Find where the given text appears and provide that cell's center as (X, Y) coordinate. 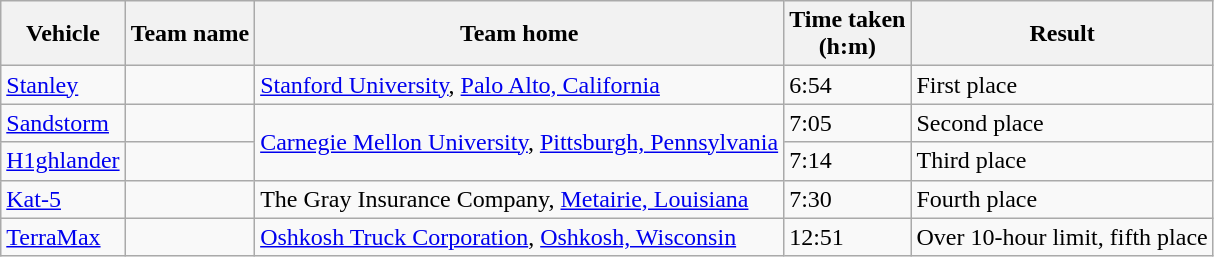
Team home (520, 34)
Stanley (63, 85)
Fourth place (1062, 199)
7:14 (848, 161)
The Gray Insurance Company, Metairie, Louisiana (520, 199)
7:05 (848, 123)
Kat-5 (63, 199)
Carnegie Mellon University, Pittsburgh, Pennsylvania (520, 142)
Oshkosh Truck Corporation, Oshkosh, Wisconsin (520, 237)
Over 10-hour limit, fifth place (1062, 237)
Third place (1062, 161)
H1ghlander (63, 161)
Stanford University, Palo Alto, California (520, 85)
7:30 (848, 199)
Result (1062, 34)
Second place (1062, 123)
First place (1062, 85)
Sandstorm (63, 123)
Time taken(h:m) (848, 34)
12:51 (848, 237)
6:54 (848, 85)
TerraMax (63, 237)
Vehicle (63, 34)
Team name (190, 34)
